For the text-containing cell, return its midpoint in (X, Y) coordinate format. 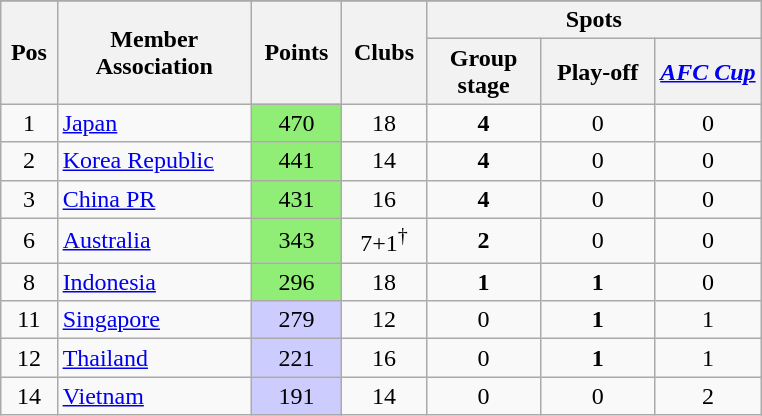
Japan (154, 123)
China PR (154, 199)
Singapore (154, 320)
11 (29, 320)
441 (297, 161)
Australia (154, 240)
AFC Cup (708, 72)
431 (297, 199)
6 (29, 240)
221 (297, 358)
Play-off (598, 72)
Groupstage (484, 72)
Clubs (384, 52)
Vietnam (154, 396)
296 (297, 282)
Pos (29, 52)
279 (297, 320)
Indonesia (154, 282)
Thailand (154, 358)
191 (297, 396)
MemberAssociation (154, 52)
8 (29, 282)
470 (297, 123)
7+1† (384, 240)
343 (297, 240)
Points (297, 52)
Spots (594, 20)
3 (29, 199)
Korea Republic (154, 161)
